Find where the given text appears and provide that cell's center as [x, y] coordinate. 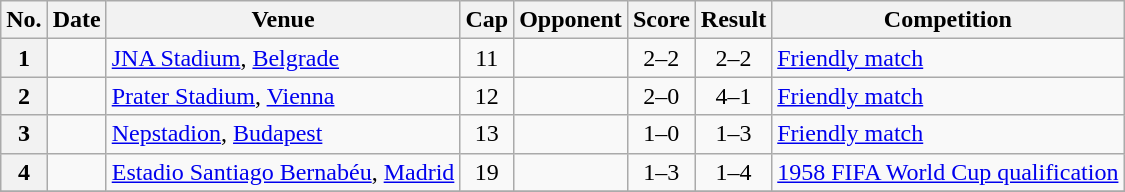
Opponent [571, 20]
Venue [283, 20]
1958 FIFA World Cup qualification [948, 172]
Result [733, 20]
1–4 [733, 172]
2–0 [661, 96]
1–0 [661, 134]
4–1 [733, 96]
11 [487, 58]
4 [24, 172]
Estadio Santiago Bernabéu, Madrid [283, 172]
Score [661, 20]
Nepstadion, Budapest [283, 134]
Prater Stadium, Vienna [283, 96]
19 [487, 172]
JNA Stadium, Belgrade [283, 58]
13 [487, 134]
12 [487, 96]
No. [24, 20]
2 [24, 96]
Competition [948, 20]
1 [24, 58]
Date [76, 20]
Cap [487, 20]
3 [24, 134]
